From the cell containing the given text, extract its center point as (X, Y) coordinate. 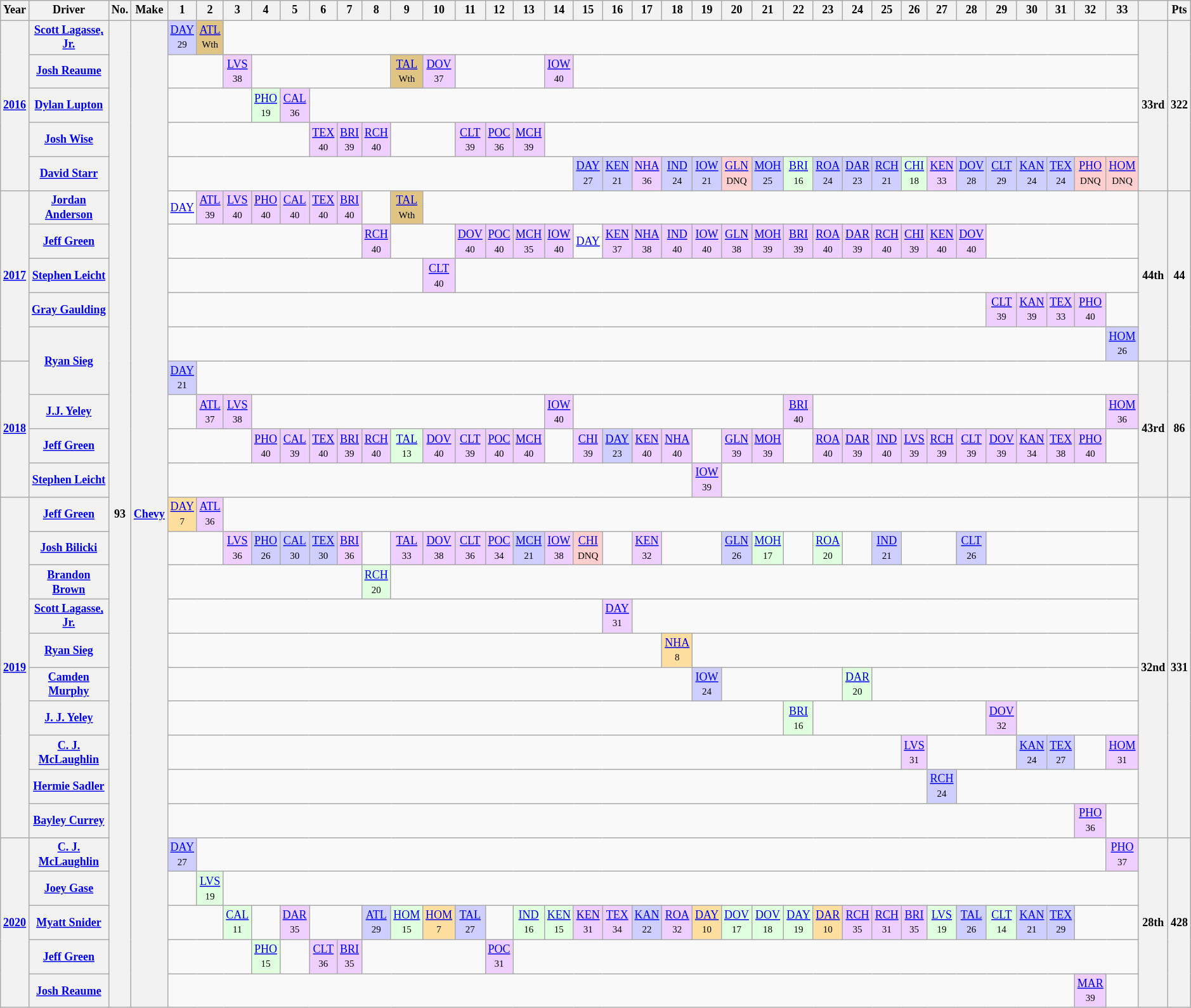
J.J. Yeley (68, 412)
LVS39 (914, 446)
8 (376, 10)
DAY23 (617, 446)
17 (647, 10)
DAR35 (294, 922)
PHO26 (266, 548)
Bayley Currey (68, 820)
18 (677, 10)
24 (857, 10)
4 (266, 10)
DAR23 (857, 174)
19 (707, 10)
MOH25 (767, 174)
HOM15 (407, 922)
28 (972, 10)
428 (1180, 922)
DOV28 (972, 174)
HOM26 (1123, 344)
No. (119, 10)
DAR10 (828, 922)
GLN26 (737, 548)
29 (1001, 10)
25 (887, 10)
ROA32 (677, 922)
PHODNQ (1090, 174)
CAL40 (294, 207)
NHA38 (647, 242)
Year (15, 10)
33rd (1153, 105)
33 (1123, 10)
11 (470, 10)
44th (1153, 275)
14 (559, 10)
DOV39 (1001, 446)
Josh Bilicki (68, 548)
DOV18 (767, 922)
CHI18 (914, 174)
TEX29 (1061, 922)
ATL37 (210, 412)
12 (499, 10)
1 (182, 10)
CLT40 (439, 276)
44 (1180, 275)
RCH20 (376, 582)
DAY29 (182, 37)
21 (767, 10)
David Starr (68, 174)
DAY31 (617, 616)
DAY10 (707, 922)
PHO36 (1090, 820)
IOW21 (707, 174)
MOH17 (767, 548)
HOM7 (439, 922)
DOV17 (737, 922)
MAR39 (1090, 991)
PHO15 (266, 957)
POC34 (499, 548)
IND24 (677, 174)
Dylan Lupton (68, 105)
3 (237, 10)
ROA24 (828, 174)
20 (737, 10)
NHA36 (647, 174)
MCH35 (529, 242)
RCH24 (942, 787)
CAL30 (294, 548)
Myatt Snider (68, 922)
IND16 (529, 922)
ROA20 (828, 548)
KAN39 (1032, 310)
7 (350, 10)
RCH31 (887, 922)
32 (1090, 10)
DAR20 (857, 684)
ATL36 (210, 514)
26 (914, 10)
Jordan Anderson (68, 207)
DAY19 (798, 922)
TEX34 (617, 922)
RCH39 (942, 446)
PHO19 (266, 105)
DAY21 (182, 378)
DOV37 (439, 72)
331 (1180, 667)
9 (407, 10)
KEN32 (647, 548)
POC36 (499, 140)
ATL39 (210, 207)
TAL27 (470, 922)
27 (942, 10)
322 (1180, 105)
BRI36 (350, 548)
2017 (15, 275)
PHO37 (1123, 854)
KAN21 (1032, 922)
IOW39 (707, 480)
2016 (15, 105)
KAN34 (1032, 446)
MCH21 (529, 548)
GLN39 (737, 446)
5 (294, 10)
MCH40 (529, 446)
Gray Gaulding (68, 310)
CLT14 (1001, 922)
Chevy (150, 514)
CAL39 (294, 446)
28th (1153, 922)
KEN33 (942, 174)
TAL26 (972, 922)
CLT26 (972, 548)
MCH39 (529, 140)
GLN38 (737, 242)
TEX33 (1061, 310)
DOV38 (439, 548)
16 (617, 10)
2019 (15, 667)
TAL13 (407, 446)
22 (798, 10)
KEN21 (617, 174)
HOMDNQ (1123, 174)
GLNDNQ (737, 174)
ATL29 (376, 922)
Josh Wise (68, 140)
CAL36 (294, 105)
CAL11 (237, 922)
TEX38 (1061, 446)
Pts (1180, 10)
Driver (68, 10)
Hermie Sadler (68, 787)
NHA8 (677, 650)
31 (1061, 10)
KAN22 (647, 922)
KEN37 (617, 242)
Make (150, 10)
2 (210, 10)
TEX27 (1061, 752)
RCH21 (887, 174)
IOW24 (707, 684)
2018 (15, 429)
23 (828, 10)
KEN15 (559, 922)
30 (1032, 10)
TEX24 (1061, 174)
Camden Murphy (68, 684)
HOM36 (1123, 412)
HOM31 (1123, 752)
6 (323, 10)
NHA40 (677, 446)
10 (439, 10)
LVS40 (237, 207)
TEX30 (323, 548)
LVS36 (237, 548)
93 (119, 514)
IND21 (887, 548)
15 (588, 10)
Joey Gase (68, 889)
Brandon Brown (68, 582)
43rd (1153, 429)
LVS31 (914, 752)
KEN31 (588, 922)
13 (529, 10)
86 (1180, 429)
RCH35 (857, 922)
IOW38 (559, 548)
ATLWth (210, 37)
J. J. Yeley (68, 718)
TAL33 (407, 548)
CHIDNQ (588, 548)
POC31 (499, 957)
2020 (15, 922)
CLT29 (1001, 174)
DAY7 (182, 514)
DOV32 (1001, 718)
32nd (1153, 667)
